Identify which cell holds the provided text, then report its (X, Y) central coordinate. 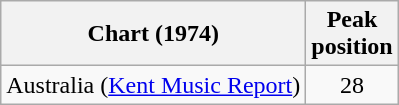
Peakposition (352, 34)
Chart (1974) (154, 34)
Australia (Kent Music Report) (154, 85)
28 (352, 85)
